Output the [x, y] coordinate of the center of the cell containing the given text.  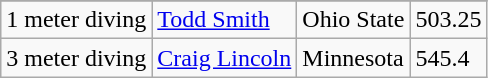
3 meter diving [76, 58]
503.25 [448, 20]
545.4 [448, 58]
Minnesota [354, 58]
Todd Smith [224, 20]
Craig Lincoln [224, 58]
Ohio State [354, 20]
1 meter diving [76, 20]
